Locate the cell with the specified text and output its [x, y] center coordinate. 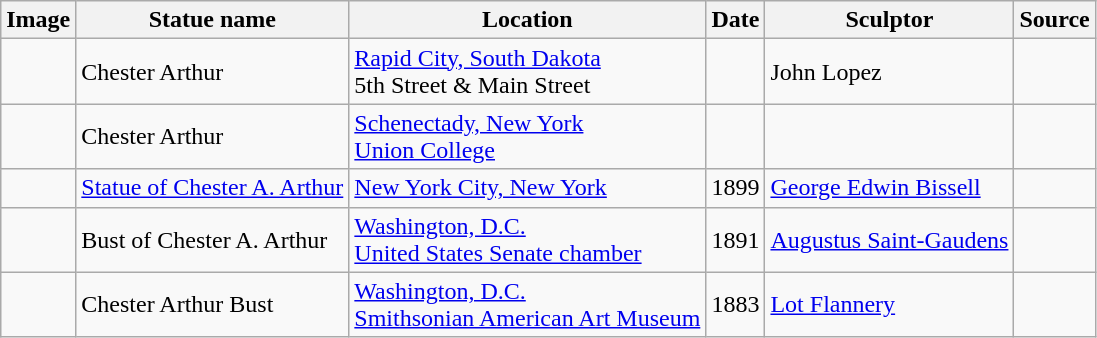
Image [38, 20]
George Edwin Bissell [890, 188]
1899 [736, 188]
New York City, New York [528, 188]
Source [1054, 20]
Sculptor [890, 20]
Washington, D.C.Smithsonian American Art Museum [528, 304]
Schenectady, New YorkUnion College [528, 136]
Chester Arthur Bust [212, 304]
Lot Flannery [890, 304]
Augustus Saint-Gaudens [890, 240]
Rapid City, South Dakota5th Street & Main Street [528, 72]
1883 [736, 304]
Washington, D.C.United States Senate chamber [528, 240]
Bust of Chester A. Arthur [212, 240]
1891 [736, 240]
Date [736, 20]
Statue of Chester A. Arthur [212, 188]
Statue name [212, 20]
John Lopez [890, 72]
Location [528, 20]
